Find where the given text appears and provide that cell's center as (x, y) coordinate. 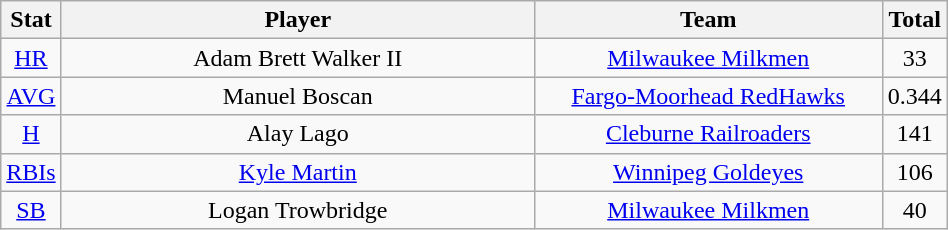
141 (914, 134)
Team (708, 20)
106 (914, 172)
HR (31, 58)
AVG (31, 96)
Fargo-Moorhead RedHawks (708, 96)
40 (914, 210)
RBIs (31, 172)
Manuel Boscan (298, 96)
Total (914, 20)
Alay Lago (298, 134)
Logan Trowbridge (298, 210)
SB (31, 210)
H (31, 134)
Adam Brett Walker II (298, 58)
Stat (31, 20)
33 (914, 58)
Player (298, 20)
0.344 (914, 96)
Cleburne Railroaders (708, 134)
Winnipeg Goldeyes (708, 172)
Kyle Martin (298, 172)
